Identify which cell holds the provided text, then report its (X, Y) central coordinate. 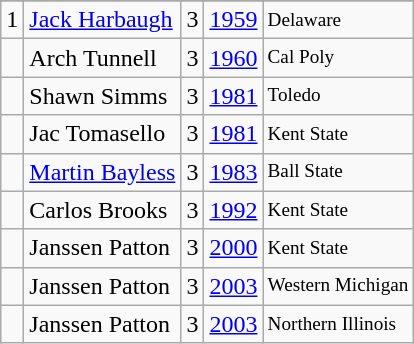
1959 (234, 20)
Jack Harbaugh (102, 20)
Cal Poly (338, 58)
1 (12, 20)
Delaware (338, 20)
Carlos Brooks (102, 210)
2000 (234, 248)
1983 (234, 172)
Jac Tomasello (102, 134)
Toledo (338, 96)
Arch Tunnell (102, 58)
Western Michigan (338, 286)
1992 (234, 210)
1960 (234, 58)
Shawn Simms (102, 96)
Ball State (338, 172)
Martin Bayless (102, 172)
Northern Illinois (338, 324)
